Determine the (X, Y) coordinate at the center of the cell enclosing the given text.  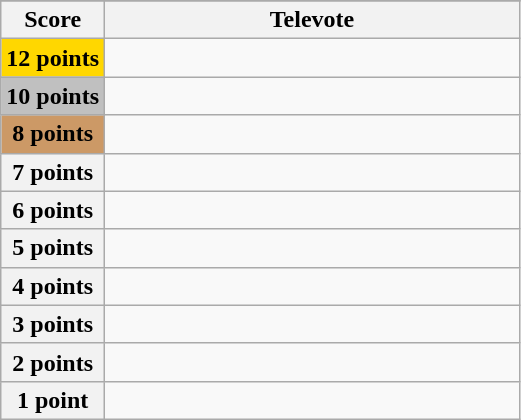
5 points (53, 248)
Score (53, 20)
4 points (53, 286)
7 points (53, 172)
6 points (53, 210)
1 point (53, 400)
10 points (53, 96)
12 points (53, 58)
Televote (312, 20)
3 points (53, 324)
2 points (53, 362)
8 points (53, 134)
